Locate the cell with the specified text and output its (x, y) center coordinate. 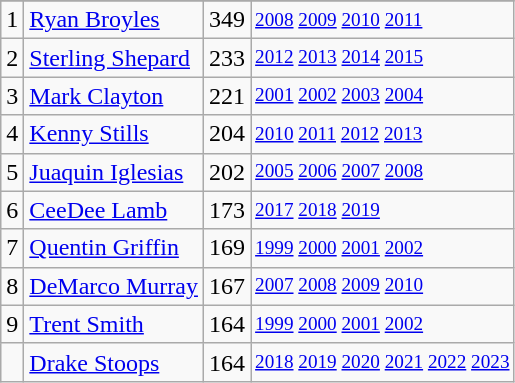
2012 2013 2014 2015 (383, 58)
Trent Smith (114, 324)
8 (12, 286)
Sterling Shepard (114, 58)
221 (226, 96)
7 (12, 248)
173 (226, 210)
2017 2018 2019 (383, 210)
Ryan Broyles (114, 20)
6 (12, 210)
2 (12, 58)
2007 2008 2009 2010 (383, 286)
233 (226, 58)
2001 2002 2003 2004 (383, 96)
5 (12, 172)
4 (12, 134)
Mark Clayton (114, 96)
Quentin Griffin (114, 248)
Kenny Stills (114, 134)
CeeDee Lamb (114, 210)
3 (12, 96)
9 (12, 324)
167 (226, 286)
2005 2006 2007 2008 (383, 172)
202 (226, 172)
2018 2019 2020 2021 2022 2023 (383, 362)
DeMarco Murray (114, 286)
169 (226, 248)
2010 2011 2012 2013 (383, 134)
204 (226, 134)
2008 2009 2010 2011 (383, 20)
1 (12, 20)
349 (226, 20)
Drake Stoops (114, 362)
Juaquin Iglesias (114, 172)
